Search for the cell housing the specified text and yield its [x, y] center coordinate. 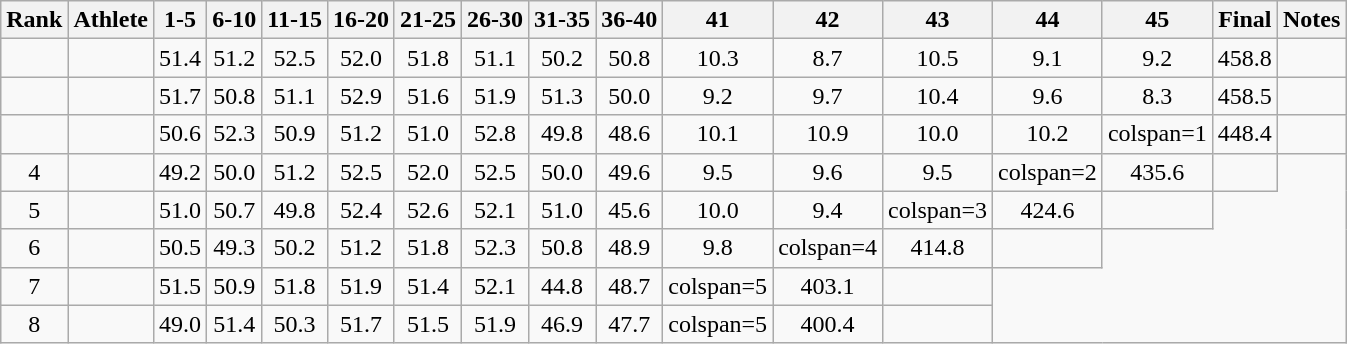
31-35 [562, 20]
52.8 [496, 134]
50.7 [234, 210]
11-15 [295, 20]
6-10 [234, 20]
9.1 [1047, 58]
52.6 [428, 210]
colspan=2 [1047, 172]
16-20 [360, 20]
435.6 [1157, 172]
36-40 [630, 20]
52.4 [360, 210]
403.1 [828, 286]
49.0 [180, 324]
414.8 [938, 248]
Athlete [111, 20]
43 [938, 20]
colspan=3 [938, 210]
7 [34, 286]
51.6 [428, 96]
8.7 [828, 58]
50.5 [180, 248]
21-25 [428, 20]
9.8 [718, 248]
46.9 [562, 324]
52.9 [360, 96]
4 [34, 172]
10.2 [1047, 134]
48.9 [630, 248]
9.4 [828, 210]
48.7 [630, 286]
9.7 [828, 96]
42 [828, 20]
10.5 [938, 58]
10.1 [718, 134]
8 [34, 324]
10.3 [718, 58]
48.6 [630, 134]
44 [1047, 20]
26-30 [496, 20]
45 [1157, 20]
49.2 [180, 172]
6 [34, 248]
50.3 [295, 324]
44.8 [562, 286]
49.3 [234, 248]
424.6 [1047, 210]
Final [1244, 20]
47.7 [630, 324]
41 [718, 20]
colspan=4 [828, 248]
5 [34, 210]
400.4 [828, 324]
50.6 [180, 134]
49.6 [630, 172]
Rank [34, 20]
458.8 [1244, 58]
10.4 [938, 96]
colspan=1 [1157, 134]
51.3 [562, 96]
1-5 [180, 20]
45.6 [630, 210]
Notes [1311, 20]
10.9 [828, 134]
458.5 [1244, 96]
448.4 [1244, 134]
8.3 [1157, 96]
